For the text-containing cell, return its midpoint in [x, y] coordinate format. 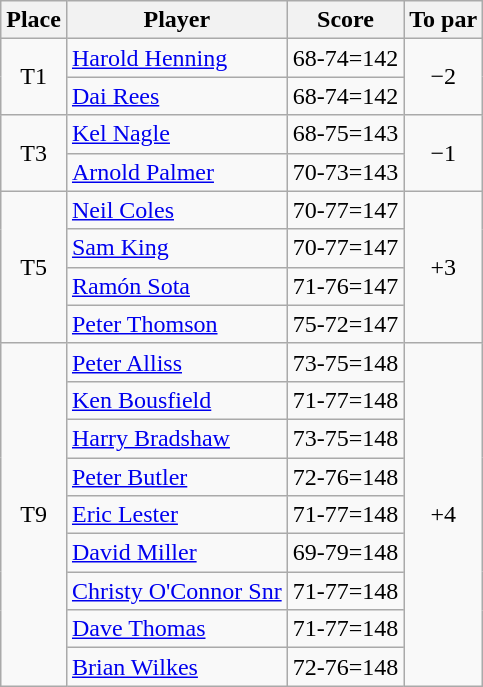
−1 [444, 153]
Ken Bousfield [176, 400]
+3 [444, 267]
Arnold Palmer [176, 172]
To par [444, 20]
David Miller [176, 553]
75-72=147 [346, 324]
Harold Henning [176, 58]
+4 [444, 514]
Player [176, 20]
Ramón Sota [176, 286]
−2 [444, 77]
70-73=143 [346, 172]
Place [34, 20]
Brian Wilkes [176, 667]
68-75=143 [346, 134]
Dave Thomas [176, 629]
T3 [34, 153]
Sam King [176, 248]
Christy O'Connor Snr [176, 591]
T9 [34, 514]
T1 [34, 77]
Peter Butler [176, 477]
71-76=147 [346, 286]
69-79=148 [346, 553]
Kel Nagle [176, 134]
Score [346, 20]
Harry Bradshaw [176, 438]
Peter Alliss [176, 362]
Neil Coles [176, 210]
Eric Lester [176, 515]
Peter Thomson [176, 324]
Dai Rees [176, 96]
T5 [34, 267]
